For the text-containing cell, return its midpoint in (X, Y) coordinate format. 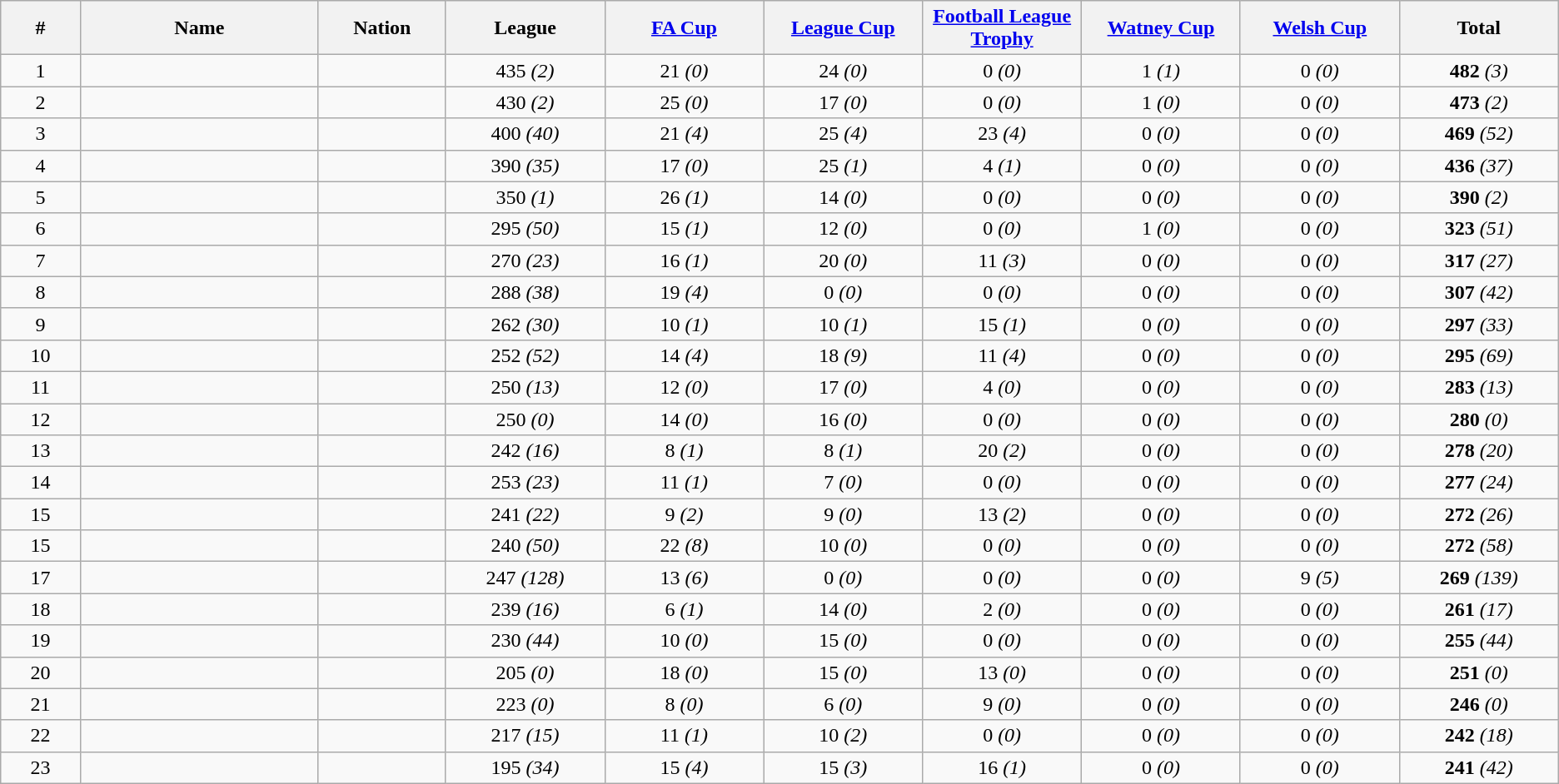
# (40, 28)
4 (0) (1003, 387)
239 (16) (525, 609)
9 (2) (685, 514)
295 (50) (525, 229)
5 (40, 197)
18 (0) (685, 672)
24 (0) (843, 71)
280 (0) (1479, 419)
1 (1) (1161, 71)
13 (40, 451)
2 (0) (1003, 609)
18 (9) (843, 355)
255 (44) (1479, 641)
241 (22) (525, 514)
350 (1) (525, 197)
Total (1479, 28)
430 (2) (525, 102)
288 (38) (525, 292)
297 (33) (1479, 324)
283 (13) (1479, 387)
251 (0) (1479, 672)
18 (40, 609)
25 (1) (843, 166)
307 (42) (1479, 292)
272 (26) (1479, 514)
13 (2) (1003, 514)
14 (40, 483)
278 (20) (1479, 451)
272 (58) (1479, 546)
22 (8) (685, 546)
9 (40, 324)
4 (40, 166)
7 (0) (843, 483)
261 (17) (1479, 609)
223 (0) (525, 704)
Nation (381, 28)
6 (0) (843, 704)
2 (40, 102)
3 (40, 134)
Watney Cup (1161, 28)
20 (40, 672)
9 (5) (1319, 578)
17 (40, 578)
252 (52) (525, 355)
13 (0) (1003, 672)
22 (40, 736)
195 (34) (525, 767)
21 (40, 704)
15 (3) (843, 767)
400 (40) (525, 134)
473 (2) (1479, 102)
21 (0) (685, 71)
205 (0) (525, 672)
250 (13) (525, 387)
15 (4) (685, 767)
240 (50) (525, 546)
League Cup (843, 28)
25 (4) (843, 134)
8 (40, 292)
1 (40, 71)
Welsh Cup (1319, 28)
242 (16) (525, 451)
23 (4) (1003, 134)
26 (1) (685, 197)
436 (37) (1479, 166)
482 (3) (1479, 71)
21 (4) (685, 134)
8 (0) (685, 704)
13 (6) (685, 578)
242 (18) (1479, 736)
230 (44) (525, 641)
241 (42) (1479, 767)
7 (40, 261)
262 (30) (525, 324)
4 (1) (1003, 166)
390 (2) (1479, 197)
277 (24) (1479, 483)
20 (0) (843, 261)
19 (4) (685, 292)
435 (2) (525, 71)
FA Cup (685, 28)
11 (40, 387)
295 (69) (1479, 355)
6 (40, 229)
247 (128) (525, 578)
16 (0) (843, 419)
Football League Trophy (1003, 28)
6 (1) (685, 609)
19 (40, 641)
390 (35) (525, 166)
10 (40, 355)
317 (27) (1479, 261)
14 (4) (685, 355)
League (525, 28)
11 (3) (1003, 261)
250 (0) (525, 419)
12 (40, 419)
253 (23) (525, 483)
269 (139) (1479, 578)
25 (0) (685, 102)
11 (4) (1003, 355)
469 (52) (1479, 134)
246 (0) (1479, 704)
270 (23) (525, 261)
323 (51) (1479, 229)
20 (2) (1003, 451)
217 (15) (525, 736)
10 (2) (843, 736)
Name (199, 28)
23 (40, 767)
